Detect which cell encompasses the target text, then output its [X, Y] center coordinate. 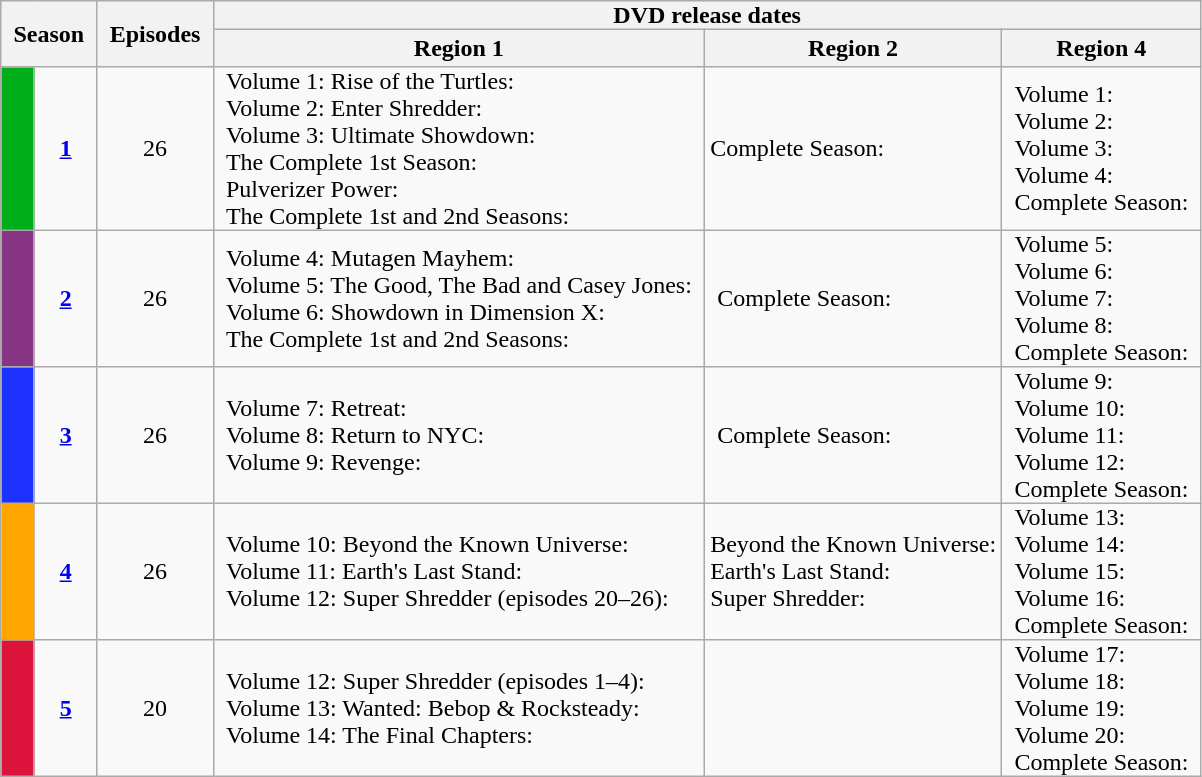
Season [49, 34]
Volume 10: Beyond the Known Universe: Volume 11: Earth's Last Stand: Volume 12: Super Shredder (episodes 20–26): [458, 572]
5 [66, 708]
4 [66, 572]
Volume 5: Volume 6: Volume 7: Volume 8: Complete Season: [1102, 299]
Volume 12: Super Shredder (episodes 1–4): Volume 13: Wanted: Bebop & Rocksteady: Volume 14: The Final Chapters: [458, 708]
20 [155, 708]
Volume 4: Mutagen Mayhem: Volume 5: The Good, The Bad and Casey Jones: Volume 6: Showdown in Dimension X: The Complete 1st and 2nd Seasons: [458, 299]
Volume 13: Volume 14: Volume 15: Volume 16: Complete Season: [1102, 572]
Region 2 [854, 48]
Episodes [155, 34]
Region 1 [458, 48]
Volume 1: Volume 2: Volume 3: Volume 4: Complete Season: [1102, 149]
3 [66, 435]
DVD release dates [707, 15]
1 [66, 149]
2 [66, 299]
Region 4 [1102, 48]
Volume 9: Volume 10: Volume 11: Volume 12: Complete Season: [1102, 435]
Volume 17: Volume 18: Volume 19: Volume 20: Complete Season: [1102, 708]
Volume 7: Retreat: Volume 8: Return to NYC: Volume 9: Revenge: [458, 435]
Beyond the Known Universe: Earth's Last Stand: Super Shredder: [854, 572]
